Extract the [x, y] coordinate from the center of the cell holding the provided text.  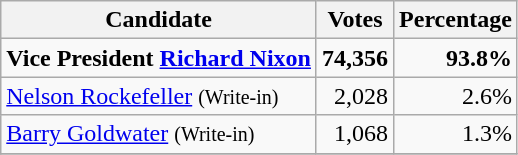
74,356 [354, 58]
1,068 [354, 134]
Votes [354, 20]
Vice President Richard Nixon [159, 58]
93.8% [456, 58]
2.6% [456, 96]
Percentage [456, 20]
1.3% [456, 134]
Barry Goldwater (Write-in) [159, 134]
2,028 [354, 96]
Candidate [159, 20]
Nelson Rockefeller (Write-in) [159, 96]
